Extract the [X, Y] coordinate from the center of the cell holding the provided text.  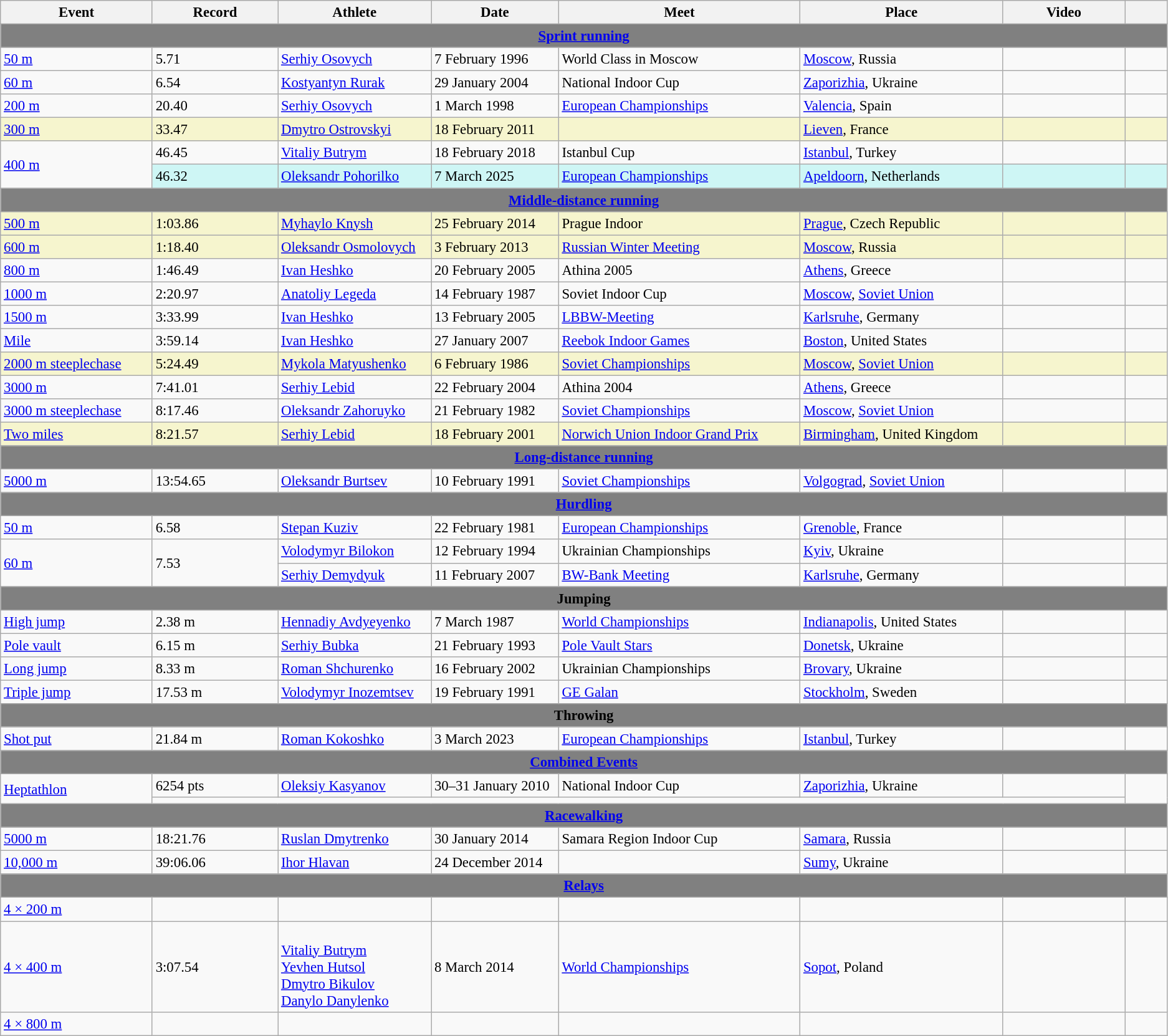
600 m [77, 247]
13 February 2005 [495, 317]
Heptathlon [77, 789]
World Class in Moscow [679, 59]
High jump [77, 621]
Oleksandr Burtsev [355, 481]
6.58 [214, 528]
Stockholm, Sweden [901, 692]
18:21.76 [214, 839]
Brovary, Ukraine [901, 669]
2.38 m [214, 621]
Throwing [584, 716]
Jumping [584, 598]
24 December 2014 [495, 863]
3:33.99 [214, 317]
Istanbul Cup [679, 153]
7.53 [214, 564]
1:18.40 [214, 247]
18 February 2018 [495, 153]
Norwich Union Indoor Grand Prix [679, 434]
4 × 400 m [77, 967]
39:06.06 [214, 863]
Soviet Indoor Cup [679, 294]
Boston, United States [901, 340]
10 February 1991 [495, 481]
17.53 m [214, 692]
13:54.65 [214, 481]
19 February 1991 [495, 692]
Mile [77, 340]
Hurdling [584, 504]
Long jump [77, 669]
Dmytro Ostrovskyi [355, 130]
5:24.49 [214, 364]
10,000 m [77, 863]
Oleksandr Osmolovych [355, 247]
Apeldoorn, Netherlands [901, 176]
Athina 2005 [679, 270]
3 February 2013 [495, 247]
Myhaylo Knysh [355, 223]
Racewalking [584, 816]
Volodymyr Inozemtsev [355, 692]
3:59.14 [214, 340]
27 January 2007 [495, 340]
21.84 m [214, 739]
Volgograd, Soviet Union [901, 481]
6.15 m [214, 645]
1:03.86 [214, 223]
Hennadiy Avdyeyenko [355, 621]
Sprint running [584, 36]
Birmingham, United Kingdom [901, 434]
Roman Kokoshko [355, 739]
33.47 [214, 130]
Athina 2004 [679, 387]
400 m [77, 165]
Two miles [77, 434]
GE Galan [679, 692]
Meet [679, 12]
Video [1064, 12]
Athlete [355, 12]
8.33 m [214, 669]
BW-Bank Meeting [679, 575]
Valencia, Spain [901, 106]
Kyiv, Ukraine [901, 552]
3:07.54 [214, 967]
Russian Winter Meeting [679, 247]
Vitaliy ButrymYevhen Hutsol Dmytro BikulovDanylo Danylenko [355, 967]
22 February 2004 [495, 387]
20.40 [214, 106]
7 February 1996 [495, 59]
46.32 [214, 176]
7:41.01 [214, 387]
7 March 2025 [495, 176]
3000 m steeplechase [77, 411]
18 February 2001 [495, 434]
14 February 1987 [495, 294]
30–31 January 2010 [495, 786]
Pole Vault Stars [679, 645]
Serhiy Demydyuk [355, 575]
Place [901, 12]
7 March 1987 [495, 621]
Roman Shchurenko [355, 669]
8 March 2014 [495, 967]
Grenoble, France [901, 528]
2:20.97 [214, 294]
30 January 2014 [495, 839]
Oleksiy Kasyanov [355, 786]
LBBW-Meeting [679, 317]
29 January 2004 [495, 83]
1000 m [77, 294]
3 March 2023 [495, 739]
Pole vault [77, 645]
500 m [77, 223]
Long-distance running [584, 458]
4 × 800 m [77, 1024]
Combined Events [584, 762]
6 February 1986 [495, 364]
Mykola Matyushenko [355, 364]
20 February 2005 [495, 270]
22 February 1981 [495, 528]
Volodymyr Bilokon [355, 552]
1:46.49 [214, 270]
Date [495, 12]
5.71 [214, 59]
Donetsk, Ukraine [901, 645]
Middle-distance running [584, 200]
Prague, Czech Republic [901, 223]
3000 m [77, 387]
18 February 2011 [495, 130]
Lieven, France [901, 130]
2000 m steeplechase [77, 364]
1 March 1998 [495, 106]
Samara Region Indoor Cup [679, 839]
6.54 [214, 83]
16 February 2002 [495, 669]
Anatoliy Legeda [355, 294]
Vitaliy Butrym [355, 153]
12 February 1994 [495, 552]
Kostyantyn Rurak [355, 83]
800 m [77, 270]
1500 m [77, 317]
200 m [77, 106]
Sumy, Ukraine [901, 863]
8:17.46 [214, 411]
Record [214, 12]
Oleksandr Pohorilko [355, 176]
Stepan Kuziv [355, 528]
4 × 200 m [77, 909]
Ruslan Dmytrenko [355, 839]
Serhiy Bubka [355, 645]
21 February 1982 [495, 411]
Samara, Russia [901, 839]
Event [77, 12]
21 February 1993 [495, 645]
Shot put [77, 739]
11 February 2007 [495, 575]
46.45 [214, 153]
Indianapolis, United States [901, 621]
Triple jump [77, 692]
Reebok Indoor Games [679, 340]
Sopot, Poland [901, 967]
25 February 2014 [495, 223]
300 m [77, 130]
Ihor Hlavan [355, 863]
6254 pts [214, 786]
Prague Indoor [679, 223]
8:21.57 [214, 434]
Relays [584, 886]
Oleksandr Zahoruyko [355, 411]
